Return the (X, Y) coordinate for the center point of the cell that contains the specified text.  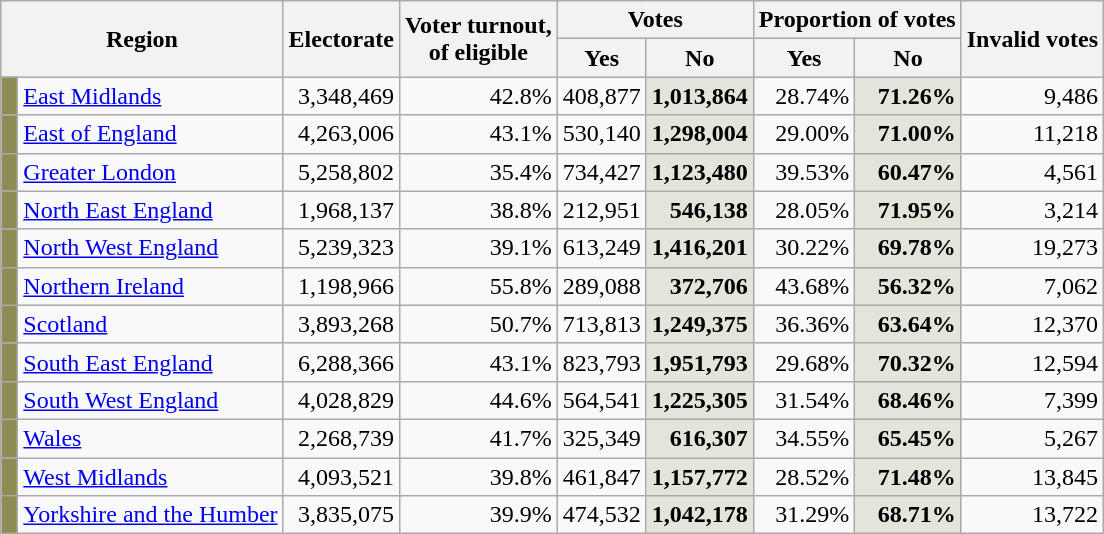
12,594 (1032, 362)
7,062 (1032, 286)
13,722 (1032, 515)
West Midlands (150, 477)
71.26% (908, 96)
Invalid votes (1032, 39)
39.8% (478, 477)
68.46% (908, 400)
212,951 (602, 210)
5,239,323 (341, 248)
6,288,366 (341, 362)
Region (142, 39)
3,835,075 (341, 515)
28.52% (804, 477)
34.55% (804, 438)
1,123,480 (700, 172)
39.9% (478, 515)
1,249,375 (700, 324)
19,273 (1032, 248)
1,013,864 (700, 96)
Votes (655, 20)
Greater London (150, 172)
Electorate (341, 39)
70.32% (908, 362)
Proportion of votes (857, 20)
13,845 (1032, 477)
5,267 (1032, 438)
4,093,521 (341, 477)
9,486 (1032, 96)
31.54% (804, 400)
29.00% (804, 134)
29.68% (804, 362)
63.64% (908, 324)
2,268,739 (341, 438)
71.95% (908, 210)
50.7% (478, 324)
55.8% (478, 286)
564,541 (602, 400)
3,893,268 (341, 324)
Northern Ireland (150, 286)
South West England (150, 400)
65.45% (908, 438)
1,157,772 (700, 477)
1,042,178 (700, 515)
713,813 (602, 324)
38.8% (478, 210)
372,706 (700, 286)
5,258,802 (341, 172)
68.71% (908, 515)
1,416,201 (700, 248)
1,198,966 (341, 286)
4,561 (1032, 172)
South East England (150, 362)
35.4% (478, 172)
North West England (150, 248)
4,263,006 (341, 134)
East Midlands (150, 96)
3,348,469 (341, 96)
530,140 (602, 134)
11,218 (1032, 134)
Voter turnout, of eligible (478, 39)
616,307 (700, 438)
734,427 (602, 172)
71.48% (908, 477)
Scotland (150, 324)
1,968,137 (341, 210)
71.00% (908, 134)
325,349 (602, 438)
1,951,793 (700, 362)
60.47% (908, 172)
36.36% (804, 324)
39.53% (804, 172)
39.1% (478, 248)
7,399 (1032, 400)
461,847 (602, 477)
41.7% (478, 438)
42.8% (478, 96)
Wales (150, 438)
56.32% (908, 286)
408,877 (602, 96)
289,088 (602, 286)
546,138 (700, 210)
North East England (150, 210)
4,028,829 (341, 400)
28.05% (804, 210)
Yorkshire and the Humber (150, 515)
East of England (150, 134)
1,298,004 (700, 134)
823,793 (602, 362)
613,249 (602, 248)
43.68% (804, 286)
31.29% (804, 515)
3,214 (1032, 210)
12,370 (1032, 324)
69.78% (908, 248)
28.74% (804, 96)
1,225,305 (700, 400)
30.22% (804, 248)
44.6% (478, 400)
474,532 (602, 515)
